Pinpoint the cell where the given text exists, returning its (x, y) midpoint coordinate. 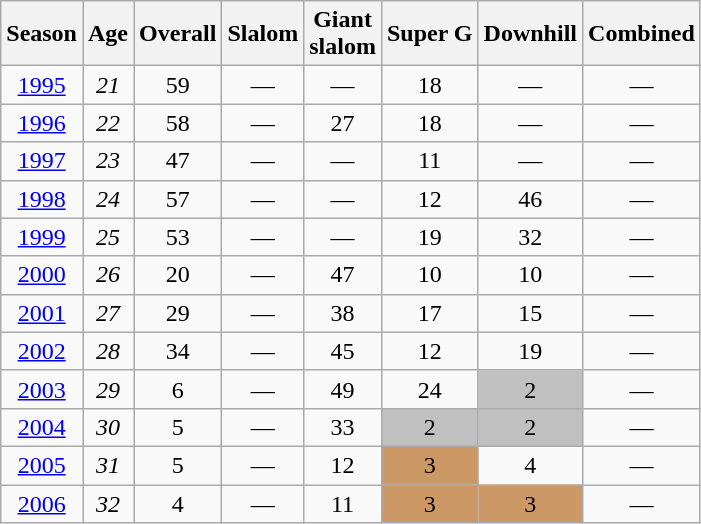
28 (108, 351)
Giantslalom (343, 34)
Combined (642, 34)
1998 (42, 199)
49 (343, 389)
Age (108, 34)
Slalom (263, 34)
31 (108, 465)
26 (108, 275)
22 (108, 123)
17 (430, 313)
2005 (42, 465)
2004 (42, 427)
53 (178, 237)
34 (178, 351)
46 (530, 199)
59 (178, 85)
20 (178, 275)
45 (343, 351)
2000 (42, 275)
2003 (42, 389)
23 (108, 161)
25 (108, 237)
33 (343, 427)
15 (530, 313)
21 (108, 85)
1996 (42, 123)
Super G (430, 34)
6 (178, 389)
1995 (42, 85)
2002 (42, 351)
57 (178, 199)
38 (343, 313)
Downhill (530, 34)
1999 (42, 237)
58 (178, 123)
Overall (178, 34)
2006 (42, 503)
2001 (42, 313)
1997 (42, 161)
30 (108, 427)
Season (42, 34)
